Pinpoint the cell where the given text exists, returning its [x, y] midpoint coordinate. 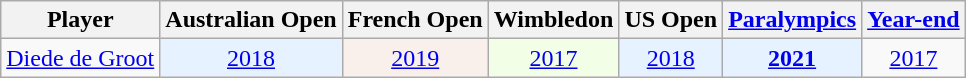
2019 [415, 58]
US Open [671, 20]
French Open [415, 20]
Diede de Groot [80, 58]
2021 [792, 58]
Year-end [914, 20]
Australian Open [251, 20]
Player [80, 20]
Paralympics [792, 20]
Wimbledon [554, 20]
